Capture the cell that displays the provided text and extract its [x, y] central coordinate. 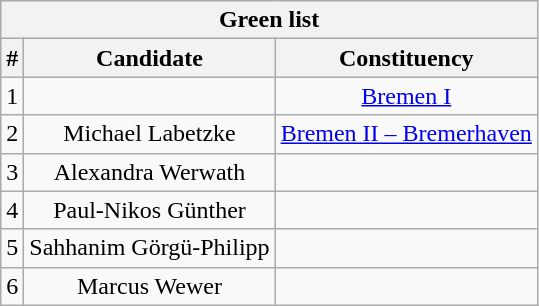
5 [12, 248]
# [12, 58]
Candidate [150, 58]
4 [12, 210]
Green list [270, 20]
Bremen I [406, 96]
3 [12, 172]
Alexandra Werwath [150, 172]
2 [12, 134]
Sahhanim Görgü-Philipp [150, 248]
Constituency [406, 58]
Michael Labetzke [150, 134]
1 [12, 96]
6 [12, 286]
Marcus Wewer [150, 286]
Bremen II – Bremerhaven [406, 134]
Paul-Nikos Günther [150, 210]
